Locate the cell with the specified text and output its [X, Y] center coordinate. 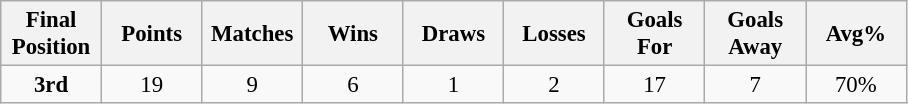
9 [252, 85]
2 [554, 85]
70% [856, 85]
Losses [554, 34]
1 [454, 85]
Wins [354, 34]
Final Position [52, 34]
Goals Away [756, 34]
Avg% [856, 34]
7 [756, 85]
3rd [52, 85]
17 [654, 85]
Goals For [654, 34]
Points [152, 34]
Matches [252, 34]
19 [152, 85]
Draws [454, 34]
6 [354, 85]
